Capture the cell that displays the provided text and extract its (x, y) central coordinate. 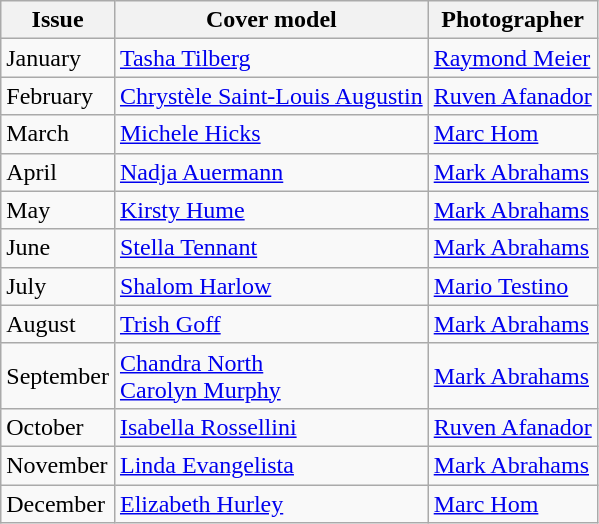
February (58, 96)
Trish Goff (271, 324)
Nadja Auermann (271, 172)
April (58, 172)
Photographer (512, 20)
October (58, 427)
Kirsty Hume (271, 210)
July (58, 286)
December (58, 503)
November (58, 465)
June (58, 248)
September (58, 376)
Issue (58, 20)
May (58, 210)
Cover model (271, 20)
Stella Tennant (271, 248)
Chrystèle Saint-Louis Augustin (271, 96)
Michele Hicks (271, 134)
Linda Evangelista (271, 465)
January (58, 58)
August (58, 324)
March (58, 134)
Chandra NorthCarolyn Murphy (271, 376)
Isabella Rossellini (271, 427)
Raymond Meier (512, 58)
Elizabeth Hurley (271, 503)
Tasha Tilberg (271, 58)
Mario Testino (512, 286)
Shalom Harlow (271, 286)
